Detect which cell encompasses the target text, then output its [X, Y] center coordinate. 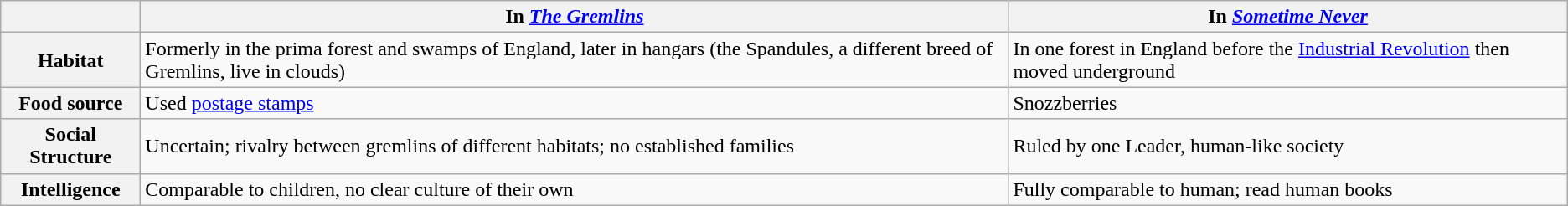
Uncertain; rivalry between gremlins of different habitats; no established families [575, 146]
In The Gremlins [575, 17]
In Sometime Never [1288, 17]
Food source [70, 103]
In one forest in England before the Industrial Revolution then moved underground [1288, 60]
Intelligence [70, 189]
Habitat [70, 60]
Snozzberries [1288, 103]
Formerly in the prima forest and swamps of England, later in hangars (the Spandules, a different breed of Gremlins, live in clouds) [575, 60]
Comparable to children, no clear culture of their own [575, 189]
Ruled by one Leader, human-like society [1288, 146]
Social Structure [70, 146]
Fully comparable to human; read human books [1288, 189]
Used postage stamps [575, 103]
